Search for the cell housing the specified text and yield its (X, Y) center coordinate. 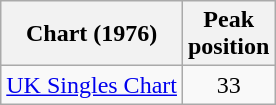
Chart (1976) (92, 34)
UK Singles Chart (92, 85)
33 (228, 85)
Peakposition (228, 34)
